Pinpoint the cell where the given text exists, returning its [X, Y] midpoint coordinate. 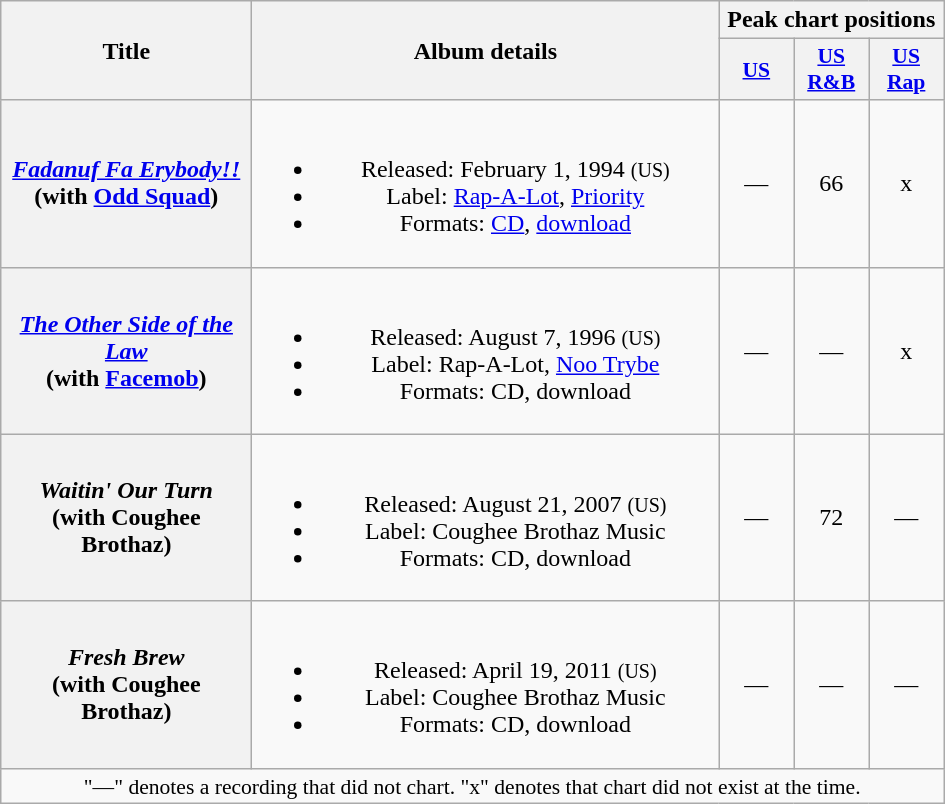
The Other Side of the Law(with Facemob) [126, 350]
"—" denotes a recording that did not chart. "x" denotes that chart did not exist at the time. [472, 786]
Released: February 1, 1994 (US)Label: Rap-A-Lot, PriorityFormats: CD, download [486, 184]
Peak chart positions [832, 20]
US R&B [832, 70]
Released: August 7, 1996 (US)Label: Rap-A-Lot, Noo TrybeFormats: CD, download [486, 350]
66 [832, 184]
US [756, 70]
Released: August 21, 2007 (US)Label: Coughee Brothaz MusicFormats: CD, download [486, 518]
Fadanuf Fa Erybody!!(with Odd Squad) [126, 184]
Fresh Brew(with Coughee Brothaz) [126, 684]
Album details [486, 50]
Released: April 19, 2011 (US)Label: Coughee Brothaz MusicFormats: CD, download [486, 684]
Waitin' Our Turn(with Coughee Brothaz) [126, 518]
USRap [906, 70]
Title [126, 50]
72 [832, 518]
